For the text-containing cell, return its midpoint in [x, y] coordinate format. 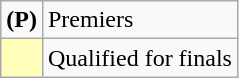
Premiers [140, 20]
(P) [22, 20]
Qualified for finals [140, 58]
